Provide the [X, Y] coordinate of the cell's center where the given text is located.  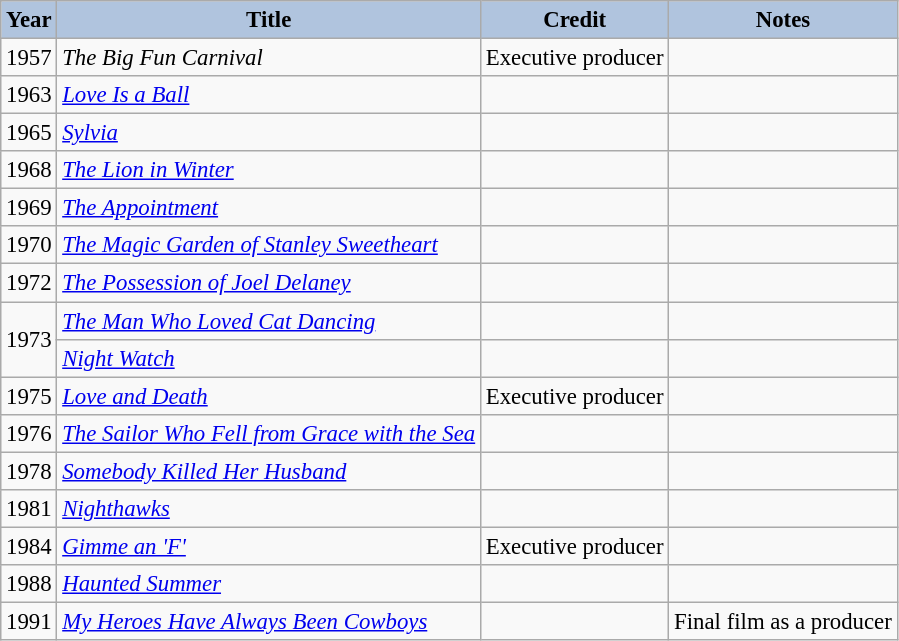
Haunted Summer [269, 584]
Title [269, 20]
The Big Fun Carnival [269, 58]
Year [29, 20]
The Lion in Winter [269, 170]
The Sailor Who Fell from Grace with the Sea [269, 433]
The Man Who Loved Cat Dancing [269, 321]
1970 [29, 245]
Night Watch [269, 358]
Credit [574, 20]
1972 [29, 283]
Sylvia [269, 133]
The Magic Garden of Stanley Sweetheart [269, 245]
Love and Death [269, 396]
Somebody Killed Her Husband [269, 471]
1991 [29, 621]
Love Is a Ball [269, 95]
The Possession of Joel Delaney [269, 283]
The Appointment [269, 208]
1976 [29, 433]
Notes [783, 20]
1981 [29, 509]
1973 [29, 340]
1968 [29, 170]
Final film as a producer [783, 621]
1988 [29, 584]
1957 [29, 58]
1978 [29, 471]
1984 [29, 546]
1963 [29, 95]
My Heroes Have Always Been Cowboys [269, 621]
Gimme an 'F' [269, 546]
Nighthawks [269, 509]
1969 [29, 208]
1965 [29, 133]
1975 [29, 396]
